Return [X, Y] of the center of cell containing provided text 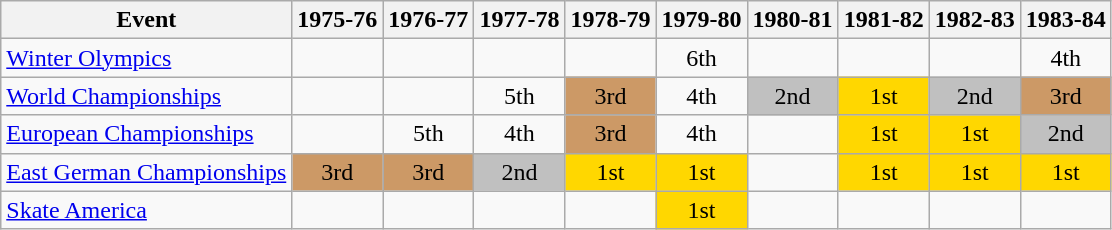
European Championships [146, 134]
1981-82 [884, 20]
1983-84 [1066, 20]
1982-83 [974, 20]
1975-76 [338, 20]
Skate America [146, 210]
1976-77 [428, 20]
1980-81 [792, 20]
6th [702, 58]
1977-78 [520, 20]
Event [146, 20]
East German Championships [146, 172]
Winter Olympics [146, 58]
World Championships [146, 96]
1978-79 [610, 20]
1979-80 [702, 20]
